Extract the [X, Y] coordinate from the center of the cell holding the provided text.  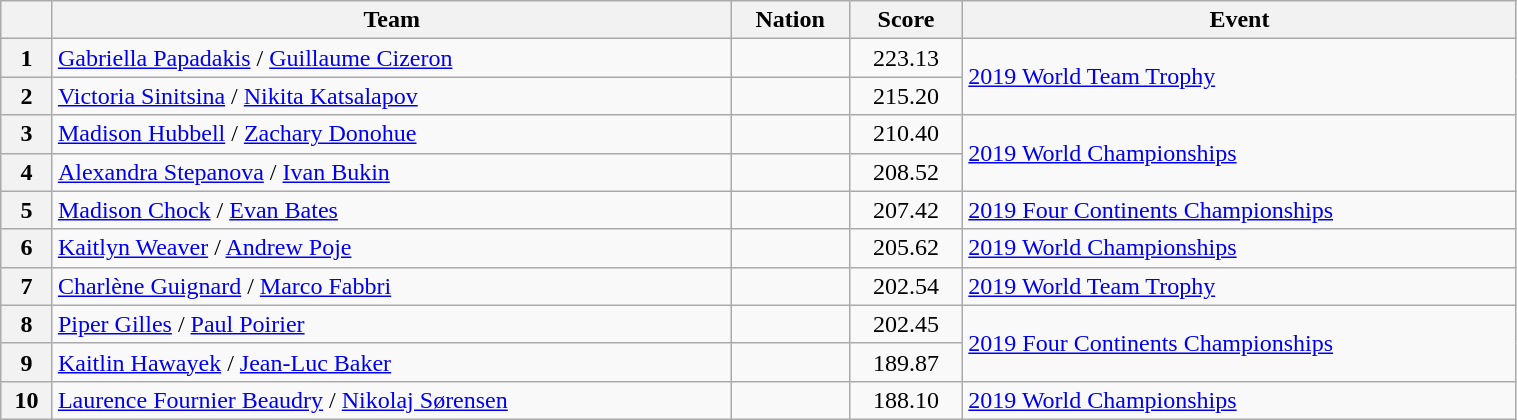
Team [392, 20]
202.54 [906, 286]
188.10 [906, 400]
208.52 [906, 172]
Event [1240, 20]
Kaitlyn Weaver / Andrew Poje [392, 248]
Alexandra Stepanova / Ivan Bukin [392, 172]
Madison Hubbell / Zachary Donohue [392, 134]
6 [27, 248]
10 [27, 400]
223.13 [906, 58]
7 [27, 286]
Laurence Fournier Beaudry / Nikolaj Sørensen [392, 400]
215.20 [906, 96]
Madison Chock / Evan Bates [392, 210]
Charlène Guignard / Marco Fabbri [392, 286]
9 [27, 362]
Kaitlin Hawayek / Jean-Luc Baker [392, 362]
4 [27, 172]
Gabriella Papadakis / Guillaume Cizeron [392, 58]
202.45 [906, 324]
8 [27, 324]
Score [906, 20]
189.87 [906, 362]
Piper Gilles / Paul Poirier [392, 324]
Victoria Sinitsina / Nikita Katsalapov [392, 96]
210.40 [906, 134]
1 [27, 58]
Nation [790, 20]
2 [27, 96]
3 [27, 134]
205.62 [906, 248]
5 [27, 210]
207.42 [906, 210]
